Detect which cell encompasses the target text, then output its [X, Y] center coordinate. 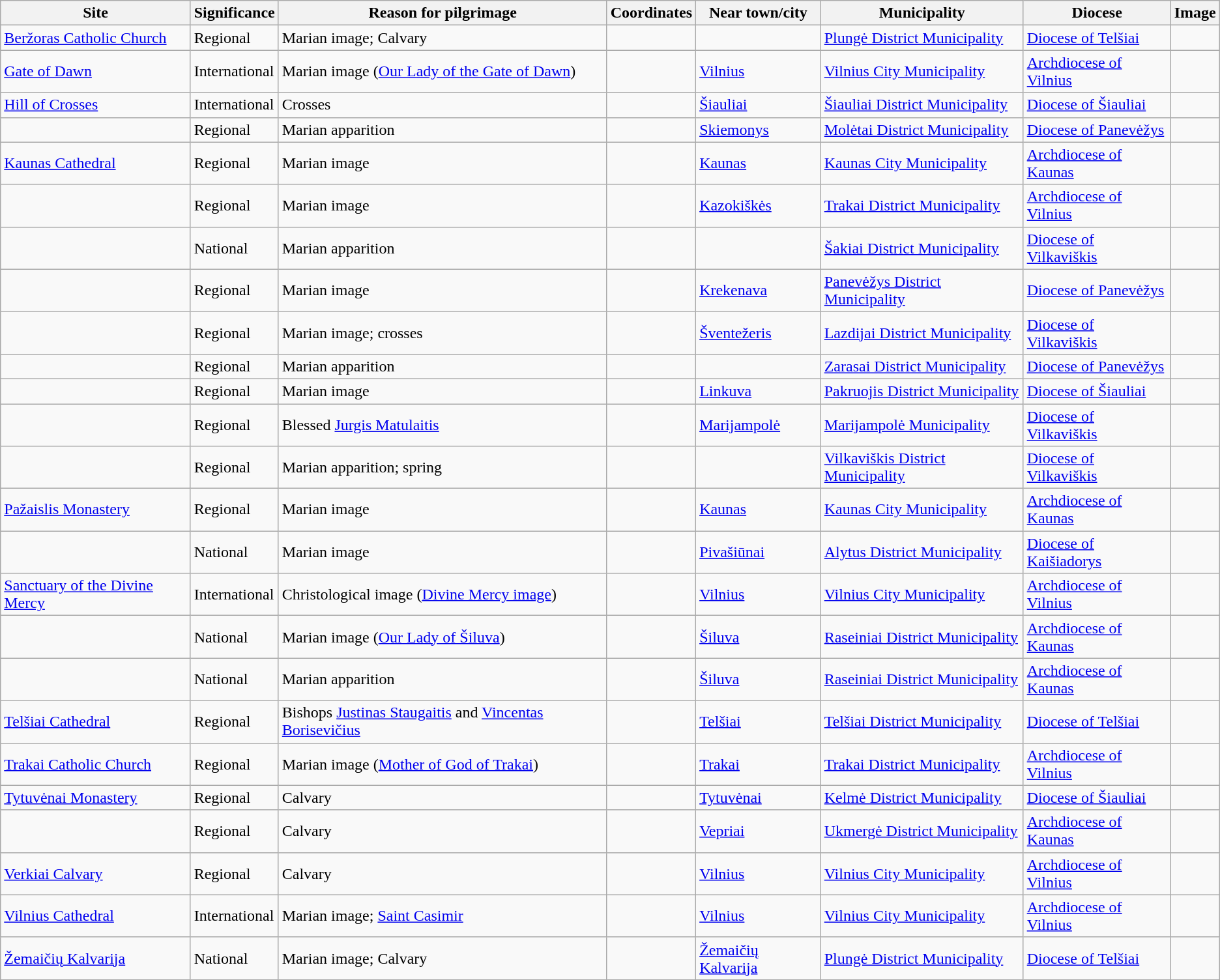
Marian image (Our Lady of the Gate of Dawn) [443, 72]
Tytuvėnai [759, 798]
Significance [235, 13]
Ukmergė District Municipality [922, 831]
Diocese of Kaišiadorys [1097, 553]
Trakai Catholic Church [95, 764]
Crosses [443, 105]
Image [1195, 13]
Christological image (Divine Mercy image) [443, 594]
Verkiai Calvary [95, 873]
Sanctuary of the Divine Mercy [95, 594]
Molėtai District Municipality [922, 130]
Tytuvėnai Monastery [95, 798]
Diocese [1097, 13]
Reason for pilgrimage [443, 13]
Telšiai [759, 722]
Kelmė District Municipality [922, 798]
Linkuva [759, 391]
Šventežeris [759, 332]
Šiauliai District Municipality [922, 105]
Marijampolė [759, 425]
Šakiai District Municipality [922, 248]
Gate of Dawn [95, 72]
Blessed Jurgis Matulaitis [443, 425]
Beržoras Catholic Church [95, 38]
Pažaislis Monastery [95, 510]
Marian image (Mother of God of Trakai) [443, 764]
Krekenava [759, 291]
Coordinates [651, 13]
Pakruojis District Municipality [922, 391]
Šiauliai [759, 105]
Municipality [922, 13]
Panevėžys District Municipality [922, 291]
Hill of Crosses [95, 105]
Kaunas Cathedral [95, 163]
Marian apparition; spring [443, 468]
Vepriai [759, 831]
Lazdijai District Municipality [922, 332]
Alytus District Municipality [922, 553]
Kazokiškės [759, 206]
Telšiai District Municipality [922, 722]
Pivašiūnai [759, 553]
Zarasai District Municipality [922, 366]
Marijampolė Municipality [922, 425]
Telšiai Cathedral [95, 722]
Near town/city [759, 13]
Vilnius Cathedral [95, 916]
Marian image; crosses [443, 332]
Site [95, 13]
Marian image (Our Lady of Šiluva) [443, 637]
Trakai [759, 764]
Skiemonys [759, 130]
Marian image; Saint Casimir [443, 916]
Vilkaviškis District Municipality [922, 468]
Bishops Justinas Staugaitis and Vincentas Borisevičius [443, 722]
